Return (X, Y) of the center of cell containing provided text 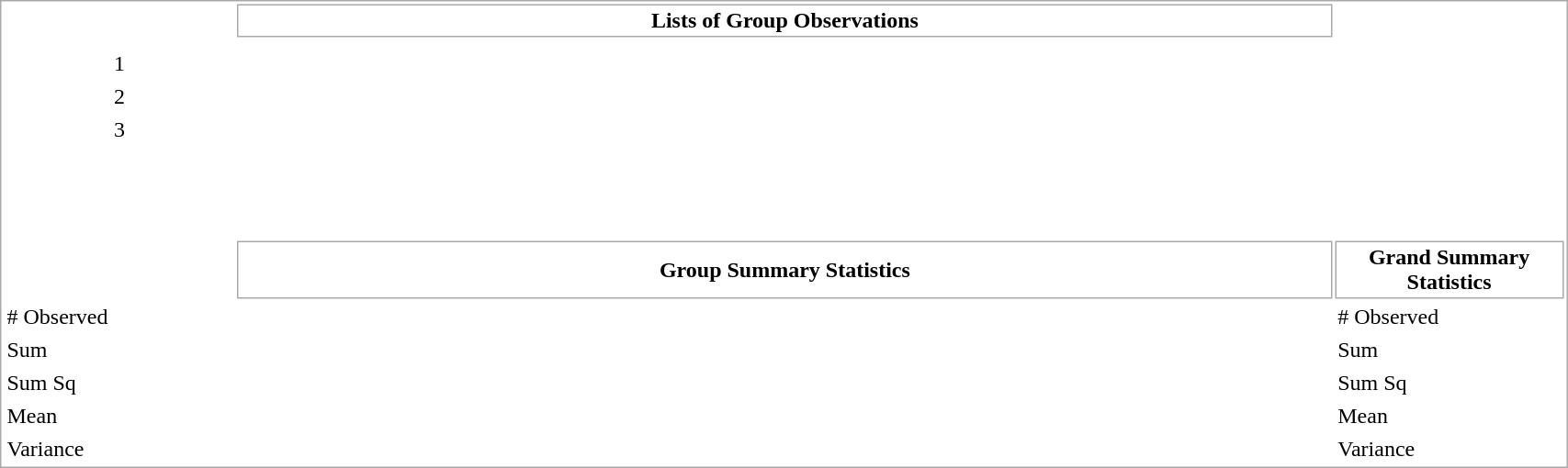
3 (119, 128)
Grand Summary Statistics (1450, 270)
1 (119, 62)
Lists of Group Observations (784, 20)
2 (119, 95)
Group Summary Statistics (784, 270)
